Provide the (x, y) coordinate of the cell's center where the given text is located.  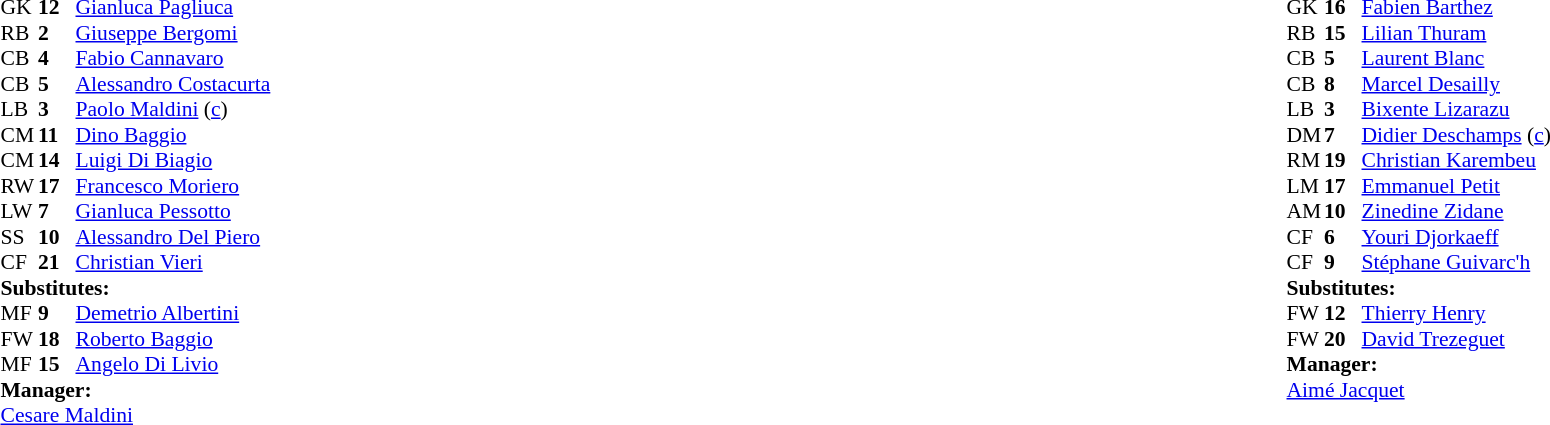
Demetrio Albertini (174, 313)
Paolo Maldini (c) (174, 109)
Alessandro Del Piero (174, 237)
AM (1306, 211)
12 (1343, 313)
LM (1306, 186)
Alessandro Costacurta (174, 84)
SS (19, 237)
Substitutes: (135, 288)
Roberto Baggio (174, 339)
11 (57, 135)
Francesco Moriero (174, 186)
Gianluca Pessotto (174, 211)
Luigi Di Biagio (174, 161)
14 (57, 161)
Fabio Cannavaro (174, 59)
6 (1343, 237)
2 (57, 33)
8 (1343, 84)
4 (57, 59)
Manager: (135, 390)
20 (1343, 339)
Angelo Di Livio (174, 365)
LW (19, 211)
19 (1343, 161)
18 (57, 339)
RM (1306, 161)
Dino Baggio (174, 135)
21 (57, 263)
Giuseppe Bergomi (174, 33)
RW (19, 186)
Christian Vieri (174, 263)
DM (1306, 135)
